Return (X, Y) of the center of cell containing provided text 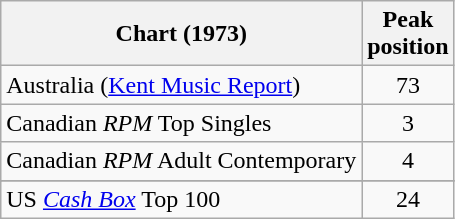
Peakposition (408, 34)
Chart (1973) (182, 34)
73 (408, 85)
Canadian RPM Adult Contemporary (182, 161)
4 (408, 161)
24 (408, 199)
Canadian RPM Top Singles (182, 123)
US Cash Box Top 100 (182, 199)
3 (408, 123)
Australia (Kent Music Report) (182, 85)
